Output the [X, Y] coordinate of the center of the cell containing the given text.  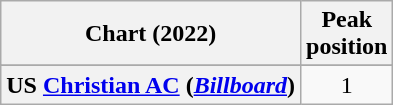
1 [347, 85]
Peakposition [347, 34]
Chart (2022) [151, 34]
US Christian AC (Billboard) [151, 85]
